Extract the [x, y] coordinate from the center of the cell holding the provided text.  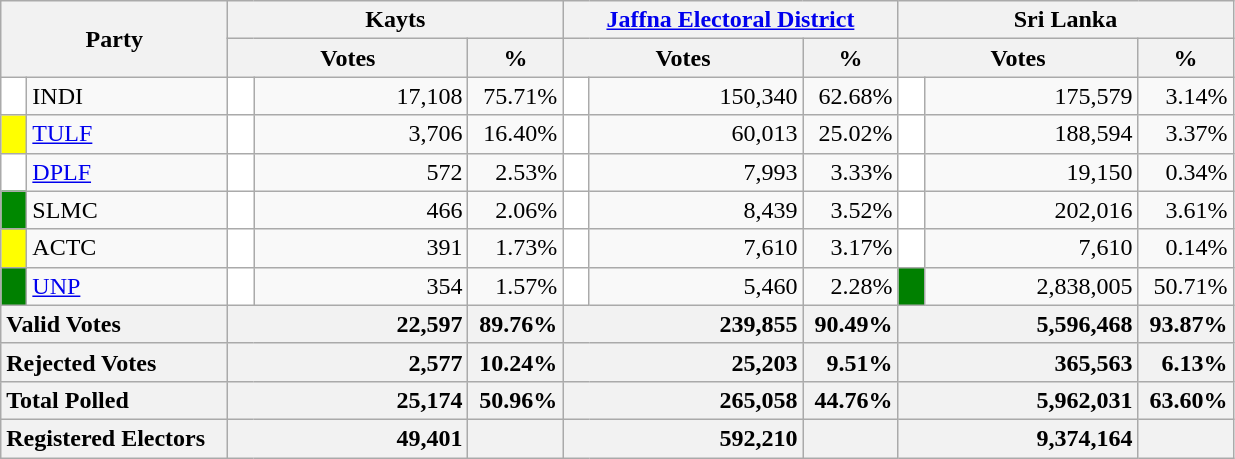
Kayts [396, 20]
3.14% [1186, 96]
6.13% [1186, 362]
9.51% [850, 362]
Registered Electors [114, 438]
1.57% [516, 286]
572 [361, 172]
3.61% [1186, 210]
25.02% [850, 134]
Total Polled [114, 400]
22,597 [348, 324]
265,058 [683, 400]
7,993 [696, 172]
44.76% [850, 400]
Party [114, 39]
3.17% [850, 248]
49,401 [348, 438]
150,340 [696, 96]
2,838,005 [1031, 286]
10.24% [516, 362]
365,563 [1018, 362]
3.52% [850, 210]
2.53% [516, 172]
93.87% [1186, 324]
16.40% [516, 134]
3.37% [1186, 134]
0.34% [1186, 172]
1.73% [516, 248]
188,594 [1031, 134]
62.68% [850, 96]
5,596,468 [1018, 324]
175,579 [1031, 96]
INDI [128, 96]
466 [361, 210]
60,013 [696, 134]
8,439 [696, 210]
50.96% [516, 400]
DPLF [128, 172]
354 [361, 286]
239,855 [683, 324]
25,203 [683, 362]
391 [361, 248]
592,210 [683, 438]
0.14% [1186, 248]
Valid Votes [114, 324]
2.06% [516, 210]
17,108 [361, 96]
UNP [128, 286]
3,706 [361, 134]
5,962,031 [1018, 400]
90.49% [850, 324]
50.71% [1186, 286]
25,174 [348, 400]
3.33% [850, 172]
Jaffna Electoral District [730, 20]
2,577 [348, 362]
19,150 [1031, 172]
5,460 [696, 286]
89.76% [516, 324]
2.28% [850, 286]
9,374,164 [1018, 438]
75.71% [516, 96]
TULF [128, 134]
SLMC [128, 210]
Sri Lanka [1066, 20]
Rejected Votes [114, 362]
ACTC [128, 248]
63.60% [1186, 400]
202,016 [1031, 210]
